Extract the [X, Y] coordinate from the center of the cell holding the provided text.  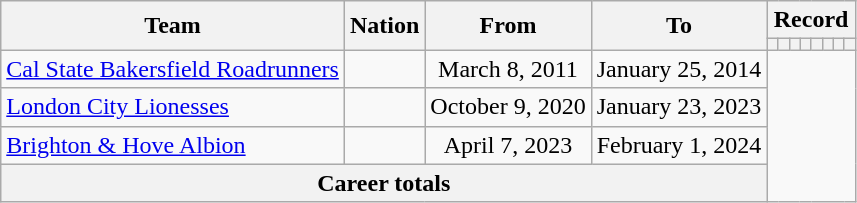
Career totals [384, 183]
Nation [384, 26]
To [679, 26]
Brighton & Hove Albion [173, 145]
January 25, 2014 [679, 69]
London City Lionesses [173, 107]
Team [173, 26]
Cal State Bakersfield Roadrunners [173, 69]
February 1, 2024 [679, 145]
March 8, 2011 [508, 69]
January 23, 2023 [679, 107]
April 7, 2023 [508, 145]
October 9, 2020 [508, 107]
Record [811, 20]
From [508, 26]
